Find where the given text appears and provide that cell's center as [X, Y] coordinate. 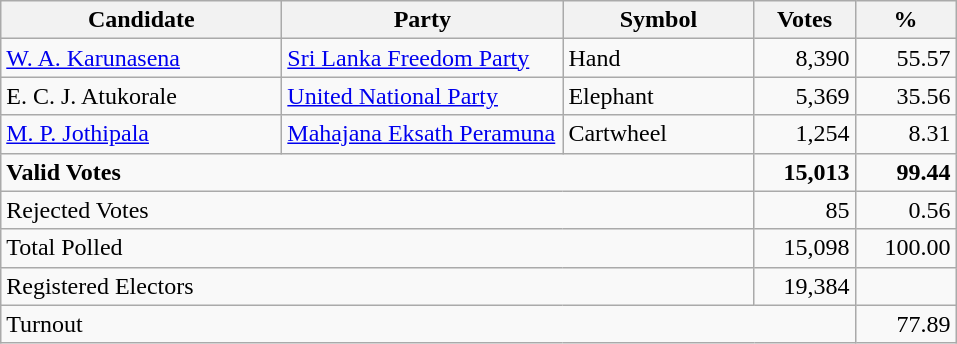
0.56 [906, 210]
% [906, 20]
Registered Electors [378, 286]
1,254 [804, 134]
Candidate [142, 20]
100.00 [906, 248]
77.89 [906, 324]
8.31 [906, 134]
Mahajana Eksath Peramuna [422, 134]
8,390 [804, 58]
Party [422, 20]
Cartwheel [658, 134]
85 [804, 210]
M. P. Jothipala [142, 134]
United National Party [422, 96]
15,098 [804, 248]
Rejected Votes [378, 210]
5,369 [804, 96]
W. A. Karunasena [142, 58]
99.44 [906, 172]
55.57 [906, 58]
15,013 [804, 172]
19,384 [804, 286]
Total Polled [378, 248]
35.56 [906, 96]
Valid Votes [378, 172]
Hand [658, 58]
Turnout [428, 324]
Elephant [658, 96]
Sri Lanka Freedom Party [422, 58]
Symbol [658, 20]
E. C. J. Atukorale [142, 96]
Votes [804, 20]
